Return the [x, y] coordinate for the center point of the cell that contains the specified text.  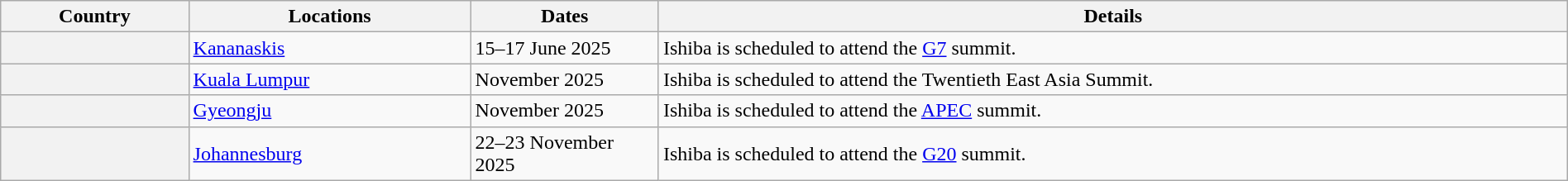
Ishiba is scheduled to attend the APEC summit. [1113, 111]
15–17 June 2025 [564, 48]
Details [1113, 17]
Dates [564, 17]
Country [94, 17]
Kuala Lumpur [329, 79]
Ishiba is scheduled to attend the G20 summit. [1113, 154]
Kananaskis [329, 48]
Locations [329, 17]
Ishiba is scheduled to attend the G7 summit. [1113, 48]
Gyeongju [329, 111]
Johannesburg [329, 154]
Ishiba is scheduled to attend the Twentieth East Asia Summit. [1113, 79]
22–23 November 2025 [564, 154]
